Detect which cell encompasses the target text, then output its (x, y) center coordinate. 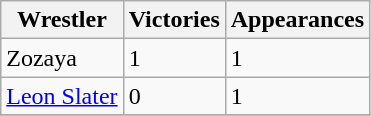
Victories (174, 20)
Wrestler (62, 20)
Appearances (297, 20)
0 (174, 96)
Leon Slater (62, 96)
Zozaya (62, 58)
